Locate the cell with the specified text and output its [x, y] center coordinate. 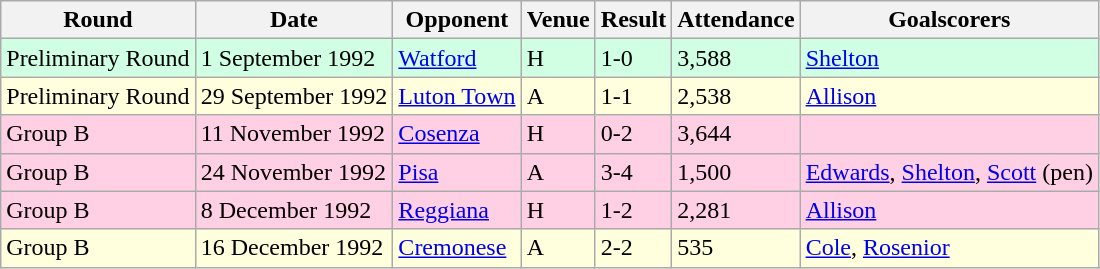
Round [98, 20]
Pisa [457, 172]
1 September 1992 [294, 58]
Cosenza [457, 134]
Venue [558, 20]
3,588 [736, 58]
11 November 1992 [294, 134]
Result [633, 20]
3-4 [633, 172]
1-0 [633, 58]
1-2 [633, 210]
1-1 [633, 96]
Date [294, 20]
8 December 1992 [294, 210]
1,500 [736, 172]
0-2 [633, 134]
24 November 1992 [294, 172]
Luton Town [457, 96]
Reggiana [457, 210]
Opponent [457, 20]
Cole, Rosenior [949, 248]
Shelton [949, 58]
Watford [457, 58]
2,281 [736, 210]
Attendance [736, 20]
535 [736, 248]
2,538 [736, 96]
2-2 [633, 248]
3,644 [736, 134]
16 December 1992 [294, 248]
Cremonese [457, 248]
Goalscorers [949, 20]
Edwards, Shelton, Scott (pen) [949, 172]
29 September 1992 [294, 96]
